Find where the given text appears and provide that cell's center as (x, y) coordinate. 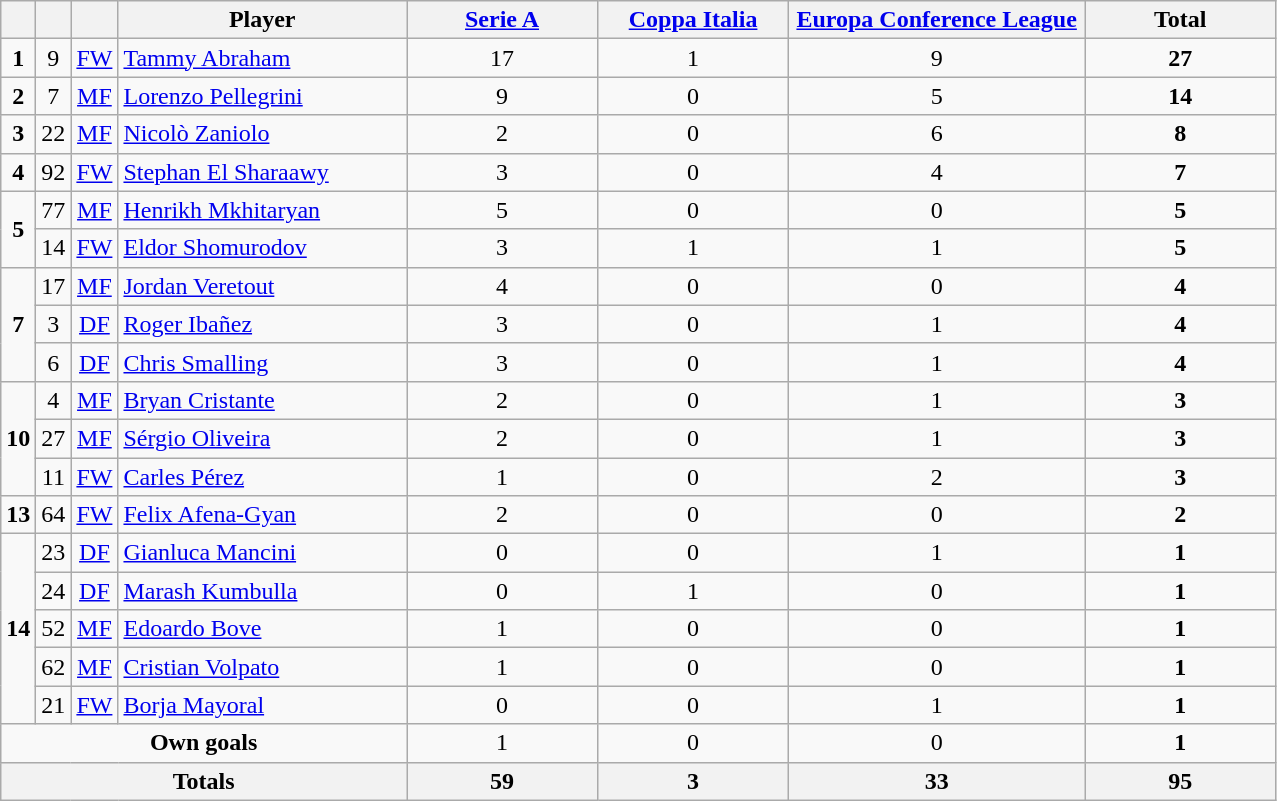
Eldor Shomurodov (262, 248)
Chris Smalling (262, 362)
Edoardo Bove (262, 629)
Totals (204, 781)
Player (262, 20)
Stephan El Sharaawy (262, 172)
92 (54, 172)
95 (1180, 781)
8 (1180, 134)
77 (54, 210)
Total (1180, 20)
Cristian Volpato (262, 667)
Felix Afena-Gyan (262, 515)
Marash Kumbulla (262, 591)
22 (54, 134)
64 (54, 515)
10 (18, 438)
Tammy Abraham (262, 58)
33 (937, 781)
24 (54, 591)
Bryan Cristante (262, 400)
59 (502, 781)
Coppa Italia (694, 20)
Own goals (204, 743)
Europa Conference League (937, 20)
Nicolò Zaniolo (262, 134)
62 (54, 667)
Henrikh Mkhitaryan (262, 210)
Carles Pérez (262, 477)
Lorenzo Pellegrini (262, 96)
13 (18, 515)
Serie A (502, 20)
21 (54, 705)
52 (54, 629)
Jordan Veretout (262, 286)
Roger Ibañez (262, 324)
11 (54, 477)
23 (54, 553)
Borja Mayoral (262, 705)
Sérgio Oliveira (262, 438)
Gianluca Mancini (262, 553)
